Extract the [X, Y] coordinate from the center of the cell holding the provided text.  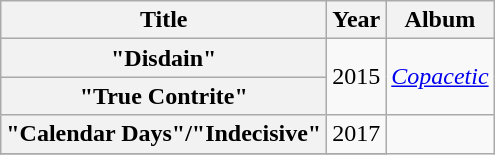
"Disdain" [164, 58]
Album [440, 20]
"True Contrite" [164, 96]
"Calendar Days"/"Indecisive" [164, 134]
2015 [356, 77]
Title [164, 20]
Year [356, 20]
Copacetic [440, 77]
2017 [356, 134]
